Search for the cell housing the specified text and yield its (x, y) center coordinate. 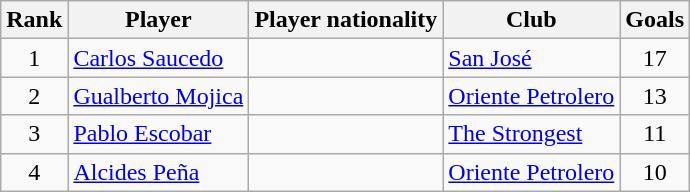
Pablo Escobar (158, 134)
Carlos Saucedo (158, 58)
3 (34, 134)
Club (532, 20)
4 (34, 172)
The Strongest (532, 134)
17 (655, 58)
11 (655, 134)
Goals (655, 20)
Rank (34, 20)
Player nationality (346, 20)
Alcides Peña (158, 172)
Gualberto Mojica (158, 96)
13 (655, 96)
San José (532, 58)
Player (158, 20)
2 (34, 96)
1 (34, 58)
10 (655, 172)
